From the cell containing the given text, extract its center point as [x, y] coordinate. 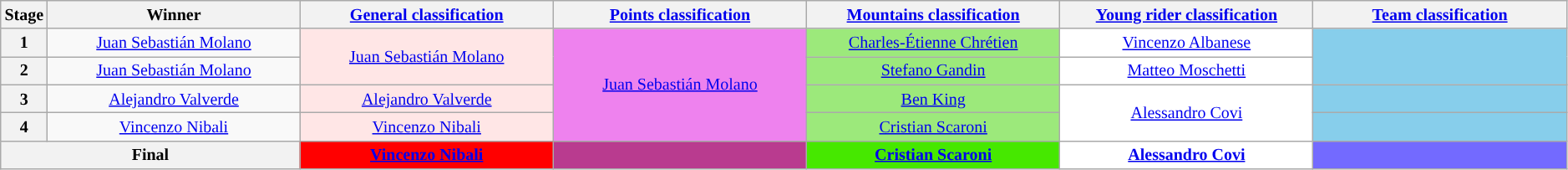
Stage [24, 15]
4 [24, 127]
3 [24, 99]
Young rider classification [1186, 15]
Vincenzo Albanese [1186, 44]
Matteo Moschetti [1186, 70]
Winner [174, 15]
General classification [426, 15]
1 [24, 44]
Ben King [934, 99]
Team classification [1440, 15]
2 [24, 70]
Points classification [680, 15]
Final [150, 154]
Mountains classification [934, 15]
Stefano Gandin [934, 70]
Charles-Étienne Chrétien [934, 44]
